Locate the cell with the specified text and output its [x, y] center coordinate. 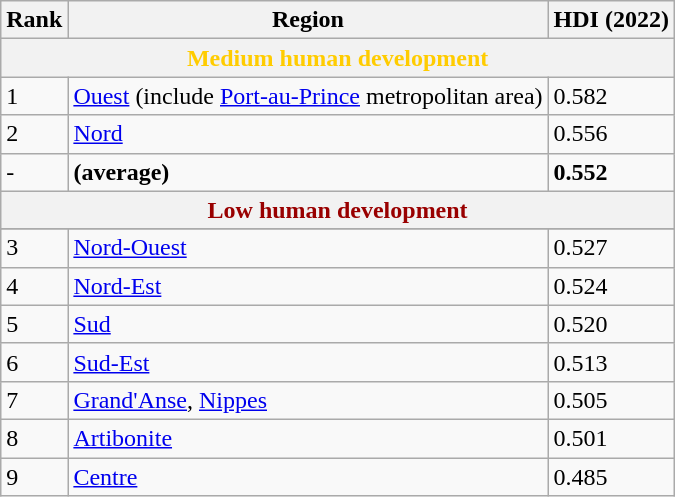
0.524 [611, 286]
0.552 [611, 172]
Nord [308, 134]
0.556 [611, 134]
5 [34, 324]
Grand'Anse, Nippes [308, 400]
0.513 [611, 362]
Rank [34, 20]
0.501 [611, 438]
Nord-Ouest [308, 248]
Nord-Est [308, 286]
Centre [308, 477]
Sud-Est [308, 362]
- [34, 172]
Sud [308, 324]
4 [34, 286]
2 [34, 134]
9 [34, 477]
3 [34, 248]
Artibonite [308, 438]
8 [34, 438]
0.485 [611, 477]
Ouest (include Port-au-Prince metropolitan area) [308, 96]
0.527 [611, 248]
Low human development [338, 210]
6 [34, 362]
0.505 [611, 400]
7 [34, 400]
Medium human development [338, 58]
1 [34, 96]
HDI (2022) [611, 20]
(average) [308, 172]
0.582 [611, 96]
Region [308, 20]
0.520 [611, 324]
